Detect which cell encompasses the target text, then output its [X, Y] center coordinate. 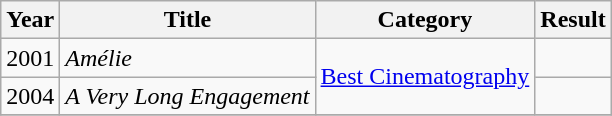
Best Cinematography [425, 77]
Title [188, 20]
Category [425, 20]
2004 [30, 96]
2001 [30, 58]
Result [573, 20]
Year [30, 20]
Amélie [188, 58]
A Very Long Engagement [188, 96]
